Return [X, Y] of the center of cell containing provided text 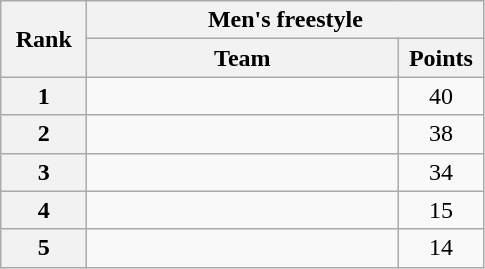
Points [441, 58]
15 [441, 210]
3 [44, 172]
14 [441, 248]
Rank [44, 39]
34 [441, 172]
4 [44, 210]
Men's freestyle [286, 20]
5 [44, 248]
1 [44, 96]
2 [44, 134]
40 [441, 96]
38 [441, 134]
Team [242, 58]
